Search for the cell housing the specified text and yield its [x, y] center coordinate. 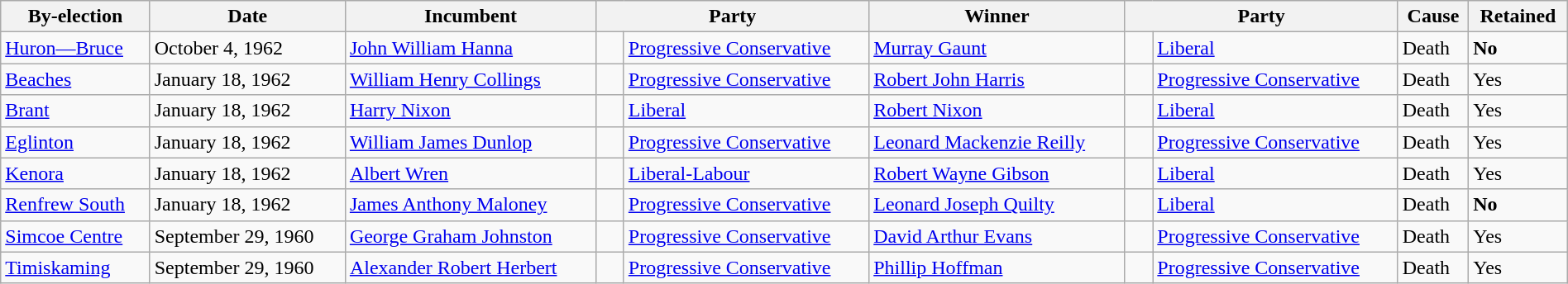
George Graham Johnston [470, 236]
By-election [75, 17]
Date [247, 17]
Brant [75, 111]
Robert Nixon [997, 111]
Robert John Harris [997, 79]
Robert Wayne Gibson [997, 173]
October 4, 1962 [247, 48]
Albert Wren [470, 173]
Eglinton [75, 142]
Liberal-Labour [746, 173]
William James Dunlop [470, 142]
Phillip Hoffman [997, 267]
Incumbent [470, 17]
Cause [1432, 17]
Harry Nixon [470, 111]
Leonard Joseph Quilty [997, 205]
David Arthur Evans [997, 236]
Simcoe Centre [75, 236]
Retained [1518, 17]
Timiskaming [75, 267]
Kenora [75, 173]
Beaches [75, 79]
Renfrew South [75, 205]
Murray Gaunt [997, 48]
Huron—Bruce [75, 48]
Winner [997, 17]
James Anthony Maloney [470, 205]
Alexander Robert Herbert [470, 267]
John William Hanna [470, 48]
William Henry Collings [470, 79]
Leonard Mackenzie Reilly [997, 142]
